From the cell containing the given text, extract its center point as [x, y] coordinate. 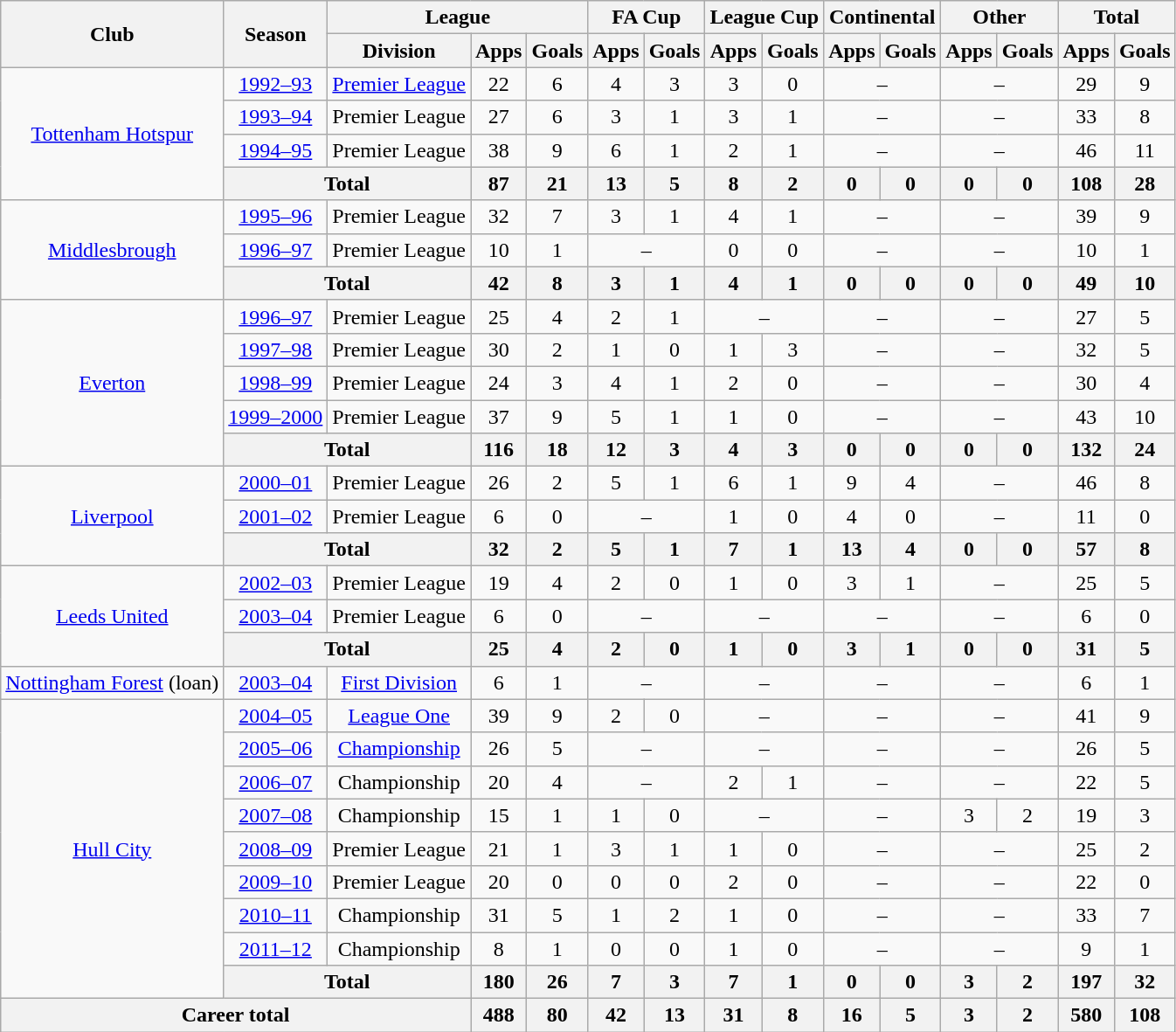
15 [498, 815]
2005–06 [276, 749]
1998–99 [276, 383]
2006–07 [276, 782]
Tottenham Hotspur [112, 134]
37 [498, 417]
2007–08 [276, 815]
180 [498, 982]
Middlesbrough [112, 250]
Other [1000, 17]
2008–09 [276, 848]
488 [498, 1015]
18 [557, 450]
Season [276, 34]
Division [399, 51]
2010–11 [276, 915]
Nottingham Forest (loan) [112, 682]
28 [1145, 184]
2002–03 [276, 583]
116 [498, 450]
49 [1086, 283]
First Division [399, 682]
16 [852, 1015]
League One [399, 716]
Club [112, 34]
1994–95 [276, 150]
580 [1086, 1015]
41 [1086, 716]
132 [1086, 450]
Hull City [112, 849]
1992–93 [276, 84]
57 [1086, 550]
1999–2000 [276, 417]
FA Cup [647, 17]
2009–10 [276, 882]
2001–02 [276, 516]
12 [616, 450]
2004–05 [276, 716]
29 [1086, 84]
Liverpool [112, 516]
Career total [236, 1015]
1997–98 [276, 350]
43 [1086, 417]
2000–01 [276, 483]
87 [498, 184]
80 [557, 1015]
Leeds United [112, 616]
Everton [112, 383]
2011–12 [276, 948]
197 [1086, 982]
League [458, 17]
1995–96 [276, 217]
38 [498, 150]
Continental [882, 17]
League Cup [764, 17]
1993–94 [276, 117]
